Detect which cell encompasses the target text, then output its (x, y) center coordinate. 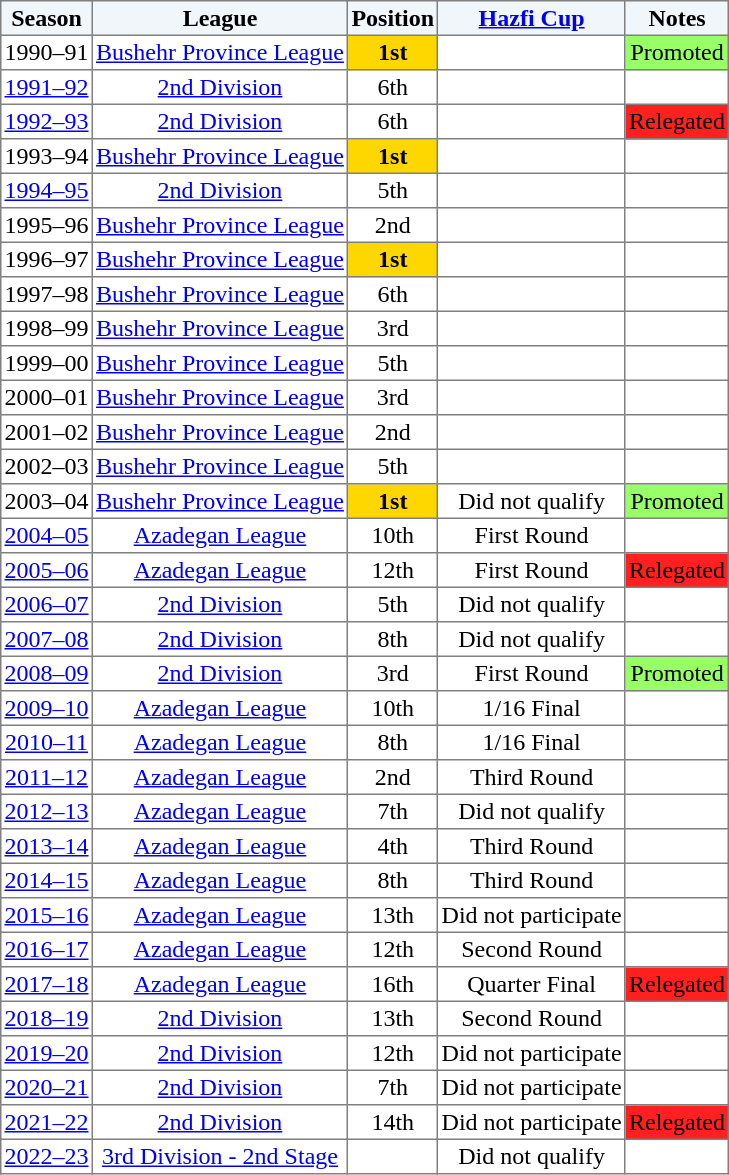
1998–99 (47, 328)
1996–97 (47, 259)
2004–05 (47, 535)
2006–07 (47, 604)
1994–95 (47, 190)
2016–17 (47, 949)
League (220, 18)
Notes (676, 18)
2013–14 (47, 846)
1999–00 (47, 363)
2012–13 (47, 811)
2005–06 (47, 570)
Position (393, 18)
1997–98 (47, 294)
3rd Division - 2nd Stage (220, 1156)
2000–01 (47, 397)
Season (47, 18)
1990–91 (47, 52)
14th (393, 1122)
2011–12 (47, 777)
2017–18 (47, 984)
2003–04 (47, 501)
2021–22 (47, 1122)
4th (393, 846)
16th (393, 984)
1993–94 (47, 156)
2015–16 (47, 915)
1991–92 (47, 87)
2019–20 (47, 1053)
2007–08 (47, 639)
2009–10 (47, 708)
2022–23 (47, 1156)
2010–11 (47, 742)
Hazfi Cup (532, 18)
1995–96 (47, 225)
Quarter Final (532, 984)
2014–15 (47, 880)
2018–19 (47, 1018)
2020–21 (47, 1087)
2008–09 (47, 673)
2002–03 (47, 466)
1992–93 (47, 121)
2001–02 (47, 432)
